Provide the [X, Y] coordinate of the cell's center where the given text is located.  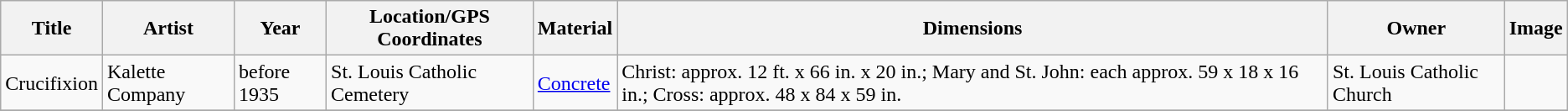
Owner [1416, 29]
Christ: approx. 12 ft. x 66 in. x 20 in.; Mary and St. John: each approx. 59 x 18 x 16 in.; Cross: approx. 48 x 84 x 59 in. [973, 82]
St. Louis Catholic Cemetery [431, 82]
Concrete [575, 82]
Year [280, 29]
Title [52, 29]
Crucifixion [52, 82]
before 1935 [280, 82]
Location/GPS Coordinates [431, 29]
Image [1536, 29]
Material [575, 29]
Artist [168, 29]
Kalette Company [168, 82]
Dimensions [973, 29]
St. Louis Catholic Church [1416, 82]
